Search for the cell housing the specified text and yield its (x, y) center coordinate. 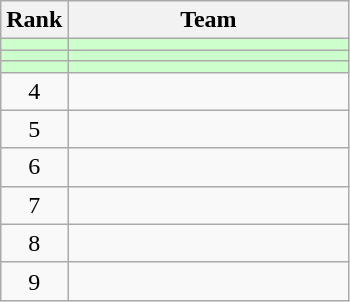
Rank (34, 20)
9 (34, 281)
8 (34, 243)
4 (34, 91)
6 (34, 167)
5 (34, 129)
Team (208, 20)
7 (34, 205)
